Output the (x, y) coordinate of the center of the cell containing the given text.  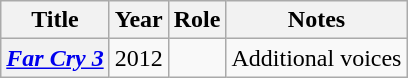
Notes (316, 20)
Title (55, 20)
Additional voices (316, 58)
Year (138, 20)
Role (197, 20)
2012 (138, 58)
Far Cry 3 (55, 58)
